Extract the (x, y) coordinate from the center of the cell holding the provided text.  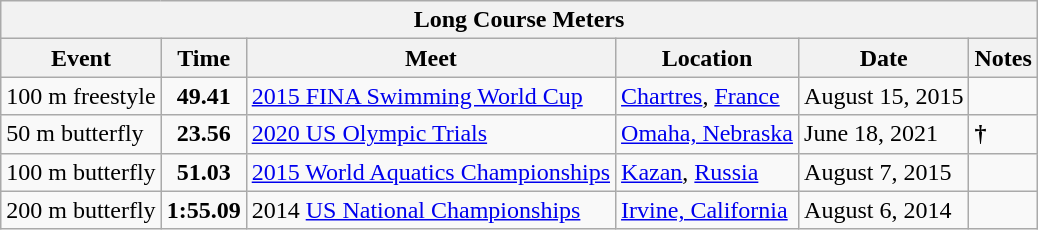
100 m butterfly (81, 172)
100 m freestyle (81, 96)
Time (204, 58)
Omaha, Nebraska (708, 134)
2014 US National Championships (430, 210)
23.56 (204, 134)
August 15, 2015 (884, 96)
Notes (1003, 58)
August 7, 2015 (884, 172)
51.03 (204, 172)
2015 World Aquatics Championships (430, 172)
50 m butterfly (81, 134)
Date (884, 58)
49.41 (204, 96)
Irvine, California (708, 210)
Long Course Meters (520, 20)
Kazan, Russia (708, 172)
1:55.09 (204, 210)
Event (81, 58)
† (1003, 134)
Meet (430, 58)
2020 US Olympic Trials (430, 134)
2015 FINA Swimming World Cup (430, 96)
Chartres, France (708, 96)
August 6, 2014 (884, 210)
Location (708, 58)
June 18, 2021 (884, 134)
200 m butterfly (81, 210)
